Locate the cell with the specified text and output its [X, Y] center coordinate. 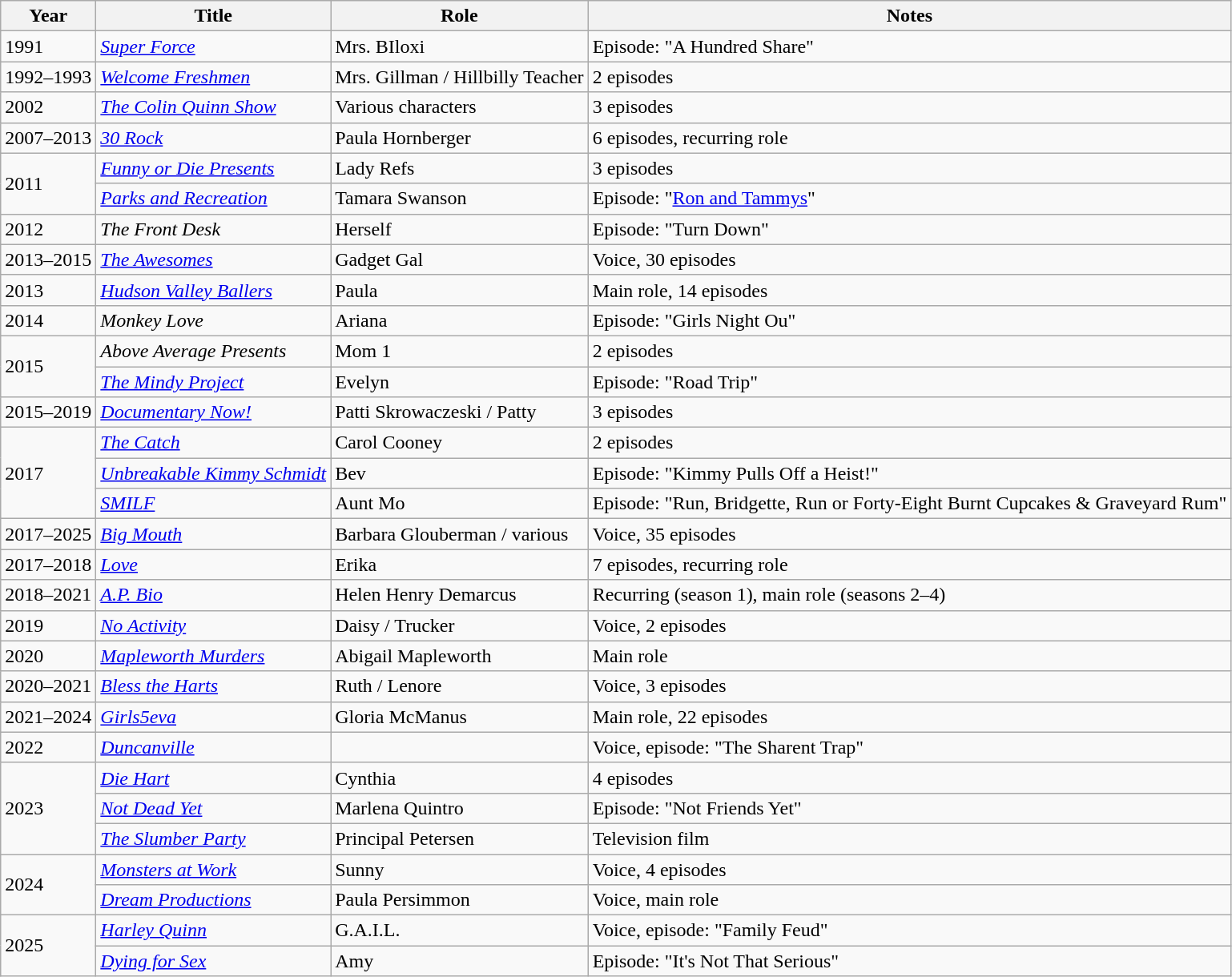
Girls5eva [213, 717]
2011 [48, 183]
2025 [48, 946]
Big Mouth [213, 534]
Ariana [460, 320]
Mapleworth Murders [213, 656]
SMILF [213, 504]
Episode: "Turn Down" [910, 229]
2002 [48, 107]
2017–2025 [48, 534]
Bev [460, 473]
The Front Desk [213, 229]
2019 [48, 625]
Main role [910, 656]
Marlena Quintro [460, 808]
2023 [48, 808]
Aunt Mo [460, 504]
Main role, 22 episodes [910, 717]
Television film [910, 838]
2020–2021 [48, 686]
Patti Skrowaczeski / Patty [460, 412]
1991 [48, 46]
Voice, episode: "The Sharent Trap" [910, 747]
2013 [48, 290]
Abigail Mapleworth [460, 656]
Erika [460, 565]
Carol Cooney [460, 443]
2021–2024 [48, 717]
Duncanville [213, 747]
2007–2013 [48, 138]
Episode: "Girls Night Ou" [910, 320]
G.A.I.L. [460, 931]
Paula Hornberger [460, 138]
Helen Henry Demarcus [460, 595]
2017–2018 [48, 565]
Evelyn [460, 382]
Ruth / Lenore [460, 686]
2017 [48, 473]
Various characters [460, 107]
Love [213, 565]
Above Average Presents [213, 351]
Voice, main role [910, 900]
Title [213, 16]
Bless the Harts [213, 686]
Tamara Swanson [460, 199]
Sunny [460, 869]
Dream Productions [213, 900]
A.P. Bio [213, 595]
Notes [910, 16]
The Catch [213, 443]
Principal Petersen [460, 838]
2015–2019 [48, 412]
2024 [48, 884]
Voice, 3 episodes [910, 686]
Herself [460, 229]
Monsters at Work [213, 869]
Funny or Die Presents [213, 168]
Episode: "Ron and Tammys" [910, 199]
Episode: "Not Friends Yet" [910, 808]
7 episodes, recurring role [910, 565]
Gadget Gal [460, 259]
The Awesomes [213, 259]
Voice, 4 episodes [910, 869]
Recurring (season 1), main role (seasons 2–4) [910, 595]
Barbara Glouberman / various [460, 534]
Episode: "Kimmy Pulls Off a Heist!" [910, 473]
Gloria McManus [460, 717]
No Activity [213, 625]
Episode: "It's Not That Serious" [910, 961]
Mrs. BIloxi [460, 46]
Year [48, 16]
Die Hart [213, 778]
Daisy / Trucker [460, 625]
6 episodes, recurring role [910, 138]
Episode: "A Hundred Share" [910, 46]
Documentary Now! [213, 412]
Voice, episode: "Family Feud" [910, 931]
Role [460, 16]
Paula Persimmon [460, 900]
Voice, 35 episodes [910, 534]
2013–2015 [48, 259]
4 episodes [910, 778]
Cynthia [460, 778]
Unbreakable Kimmy Schmidt [213, 473]
Not Dead Yet [213, 808]
Super Force [213, 46]
2012 [48, 229]
Paula [460, 290]
Monkey Love [213, 320]
2018–2021 [48, 595]
The Slumber Party [213, 838]
Episode: "Run, Bridgette, Run or Forty-Eight Burnt Cupcakes & Graveyard Rum" [910, 504]
Episode: "Road Trip" [910, 382]
Voice, 30 episodes [910, 259]
Welcome Freshmen [213, 77]
Amy [460, 961]
Main role, 14 episodes [910, 290]
1992–1993 [48, 77]
Hudson Valley Ballers [213, 290]
Voice, 2 episodes [910, 625]
Lady Refs [460, 168]
2014 [48, 320]
The Mindy Project [213, 382]
30 Rock [213, 138]
Parks and Recreation [213, 199]
2022 [48, 747]
2015 [48, 366]
Mom 1 [460, 351]
Mrs. Gillman / Hillbilly Teacher [460, 77]
Harley Quinn [213, 931]
The Colin Quinn Show [213, 107]
2020 [48, 656]
Dying for Sex [213, 961]
